Extract the (x, y) coordinate from the center of the cell holding the provided text.  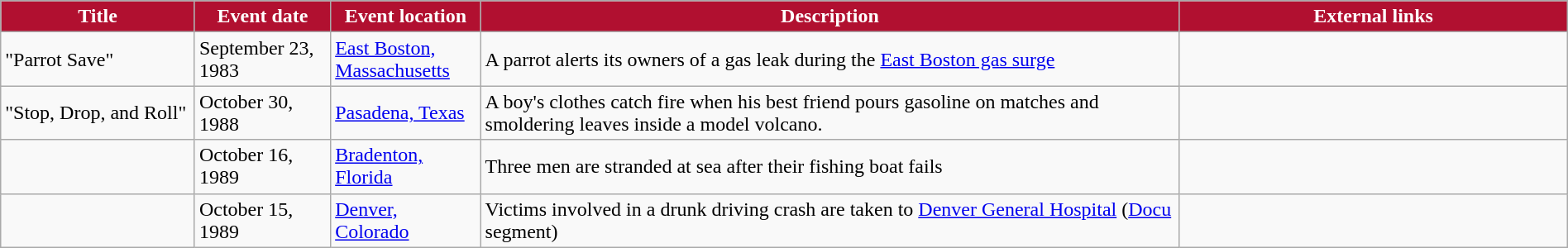
Event location (405, 17)
"Parrot Save" (98, 60)
September 23, 1983 (262, 60)
Denver, Colorado (405, 220)
October 16, 1989 (262, 167)
A boy's clothes catch fire when his best friend pours gasoline on matches and smoldering leaves inside a model volcano. (830, 112)
East Boston, Massachusetts (405, 60)
"Stop, Drop, and Roll" (98, 112)
October 15, 1989 (262, 220)
October 30, 1988 (262, 112)
Event date (262, 17)
A parrot alerts its owners of a gas leak during the East Boston gas surge (830, 60)
Description (830, 17)
Pasadena, Texas (405, 112)
External links (1373, 17)
Three men are stranded at sea after their fishing boat fails (830, 167)
Bradenton, Florida (405, 167)
Title (98, 17)
Victims involved in a drunk driving crash are taken to Denver General Hospital (Docu segment) (830, 220)
